Identify which cell holds the provided text, then report its [x, y] central coordinate. 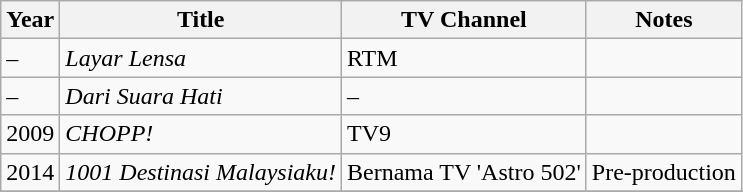
TV9 [464, 134]
Notes [664, 20]
Dari Suara Hati [201, 96]
CHOPP! [201, 134]
RTM [464, 58]
2009 [30, 134]
Pre-production [664, 172]
Bernama TV 'Astro 502' [464, 172]
2014 [30, 172]
Layar Lensa [201, 58]
TV Channel [464, 20]
1001 Destinasi Malaysiaku! [201, 172]
Year [30, 20]
Title [201, 20]
